Search for the cell housing the specified text and yield its [X, Y] center coordinate. 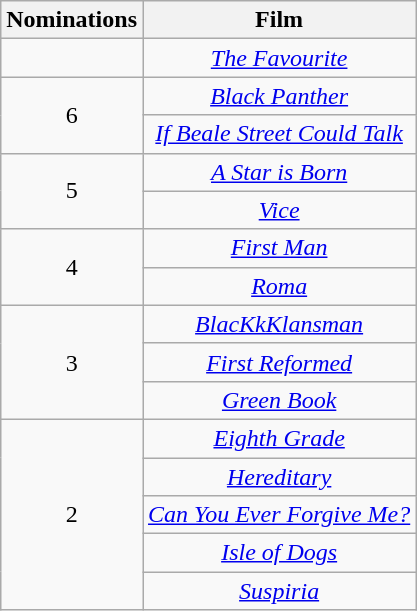
4 [72, 267]
Green Book [278, 400]
6 [72, 115]
Nominations [72, 20]
A Star is Born [278, 172]
Roma [278, 286]
5 [72, 191]
Eighth Grade [278, 438]
Vice [278, 210]
The Favourite [278, 58]
3 [72, 362]
Can You Ever Forgive Me? [278, 515]
First Man [278, 248]
2 [72, 514]
BlacKkKlansman [278, 324]
Isle of Dogs [278, 553]
If Beale Street Could Talk [278, 134]
First Reformed [278, 362]
Film [278, 20]
Black Panther [278, 96]
Suspiria [278, 591]
Hereditary [278, 477]
